Find where the given text appears and provide that cell's center as [x, y] coordinate. 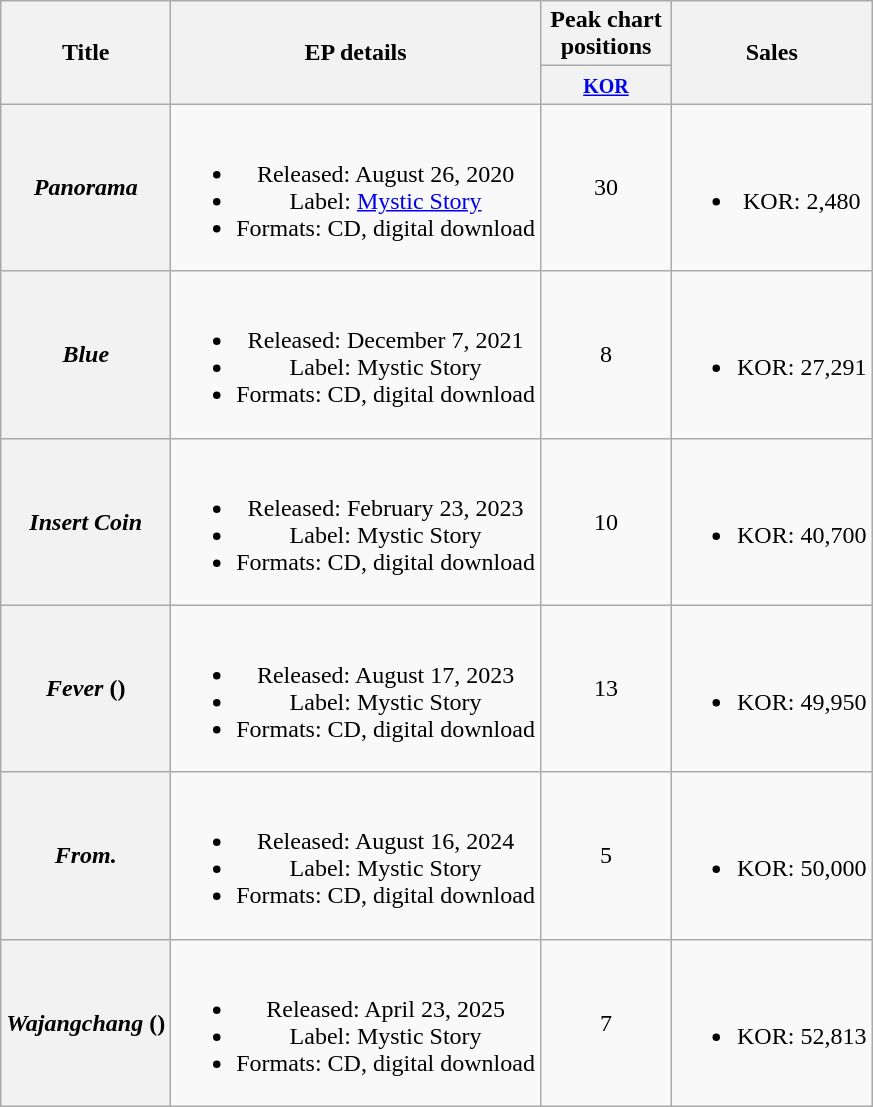
Wajangchang () [86, 1022]
5 [606, 856]
KOR: 2,480 [772, 188]
10 [606, 522]
Insert Coin [86, 522]
Released: February 23, 2023Label: Mystic StoryFormats: CD, digital download [356, 522]
Title [86, 52]
Released: December 7, 2021Label: Mystic StoryFormats: CD, digital download [356, 354]
Released: August 17, 2023Label: Mystic StoryFormats: CD, digital download [356, 688]
8 [606, 354]
EP details [356, 52]
7 [606, 1022]
Sales [772, 52]
Released: August 26, 2020Label: Mystic StoryFormats: CD, digital download [356, 188]
13 [606, 688]
Blue [86, 354]
Fever () [86, 688]
Panorama [86, 188]
Peak chart positions [606, 34]
KOR: 27,291 [772, 354]
Released: August 16, 2024Label: Mystic StoryFormats: CD, digital download [356, 856]
From. [86, 856]
KOR: 50,000 [772, 856]
KOR [606, 85]
30 [606, 188]
KOR: 52,813 [772, 1022]
KOR: 49,950 [772, 688]
KOR: 40,700 [772, 522]
Released: April 23, 2025Label: Mystic StoryFormats: CD, digital download [356, 1022]
